Pinpoint the cell where the given text exists, returning its (x, y) midpoint coordinate. 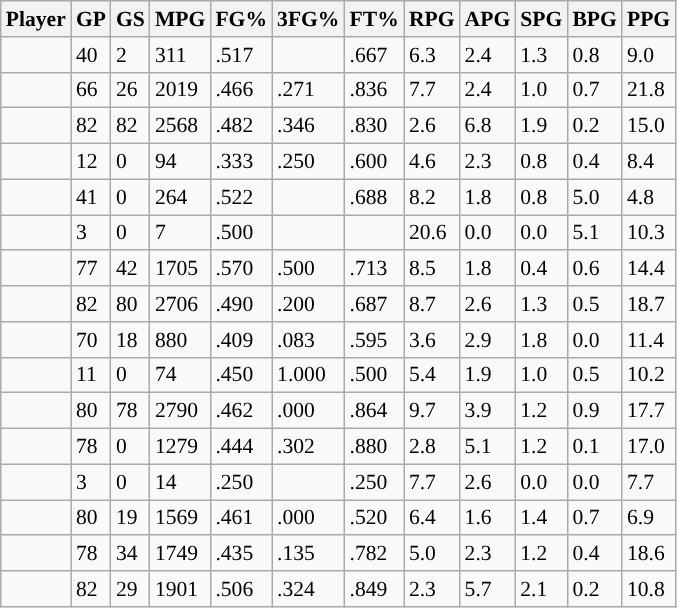
.522 (241, 197)
.461 (241, 518)
94 (180, 162)
6.4 (432, 518)
.200 (308, 304)
311 (180, 55)
.302 (308, 447)
4.8 (648, 197)
GP (91, 19)
MPG (180, 19)
41 (91, 197)
11 (91, 375)
8.7 (432, 304)
3FG% (308, 19)
77 (91, 269)
66 (91, 90)
15.0 (648, 126)
.324 (308, 589)
5.4 (432, 375)
.517 (241, 55)
8.2 (432, 197)
18.6 (648, 554)
1.6 (488, 518)
.462 (241, 411)
1705 (180, 269)
GS (130, 19)
1.000 (308, 375)
2790 (180, 411)
.506 (241, 589)
7 (180, 233)
.782 (374, 554)
.713 (374, 269)
9.7 (432, 411)
1749 (180, 554)
SPG (541, 19)
26 (130, 90)
8.5 (432, 269)
.271 (308, 90)
0.6 (594, 269)
6.9 (648, 518)
2706 (180, 304)
264 (180, 197)
10.8 (648, 589)
18 (130, 340)
18.7 (648, 304)
.688 (374, 197)
1901 (180, 589)
4.6 (432, 162)
42 (130, 269)
12 (91, 162)
.687 (374, 304)
2568 (180, 126)
.466 (241, 90)
20.6 (432, 233)
1569 (180, 518)
.083 (308, 340)
17.0 (648, 447)
5.7 (488, 589)
BPG (594, 19)
19 (130, 518)
.667 (374, 55)
.333 (241, 162)
.830 (374, 126)
.836 (374, 90)
14 (180, 482)
6.3 (432, 55)
APG (488, 19)
1279 (180, 447)
.570 (241, 269)
.435 (241, 554)
9.0 (648, 55)
.450 (241, 375)
.595 (374, 340)
21.8 (648, 90)
3.6 (432, 340)
6.8 (488, 126)
2 (130, 55)
0.9 (594, 411)
8.4 (648, 162)
14.4 (648, 269)
.444 (241, 447)
FG% (241, 19)
.600 (374, 162)
.346 (308, 126)
3.9 (488, 411)
10.3 (648, 233)
70 (91, 340)
.520 (374, 518)
.849 (374, 589)
29 (130, 589)
2019 (180, 90)
.135 (308, 554)
.482 (241, 126)
880 (180, 340)
FT% (374, 19)
.409 (241, 340)
.490 (241, 304)
2.9 (488, 340)
11.4 (648, 340)
2.8 (432, 447)
34 (130, 554)
40 (91, 55)
1.4 (541, 518)
.880 (374, 447)
10.2 (648, 375)
2.1 (541, 589)
0.1 (594, 447)
74 (180, 375)
PPG (648, 19)
RPG (432, 19)
Player (36, 19)
17.7 (648, 411)
.864 (374, 411)
